From the cell containing the given text, extract its center point as [X, Y] coordinate. 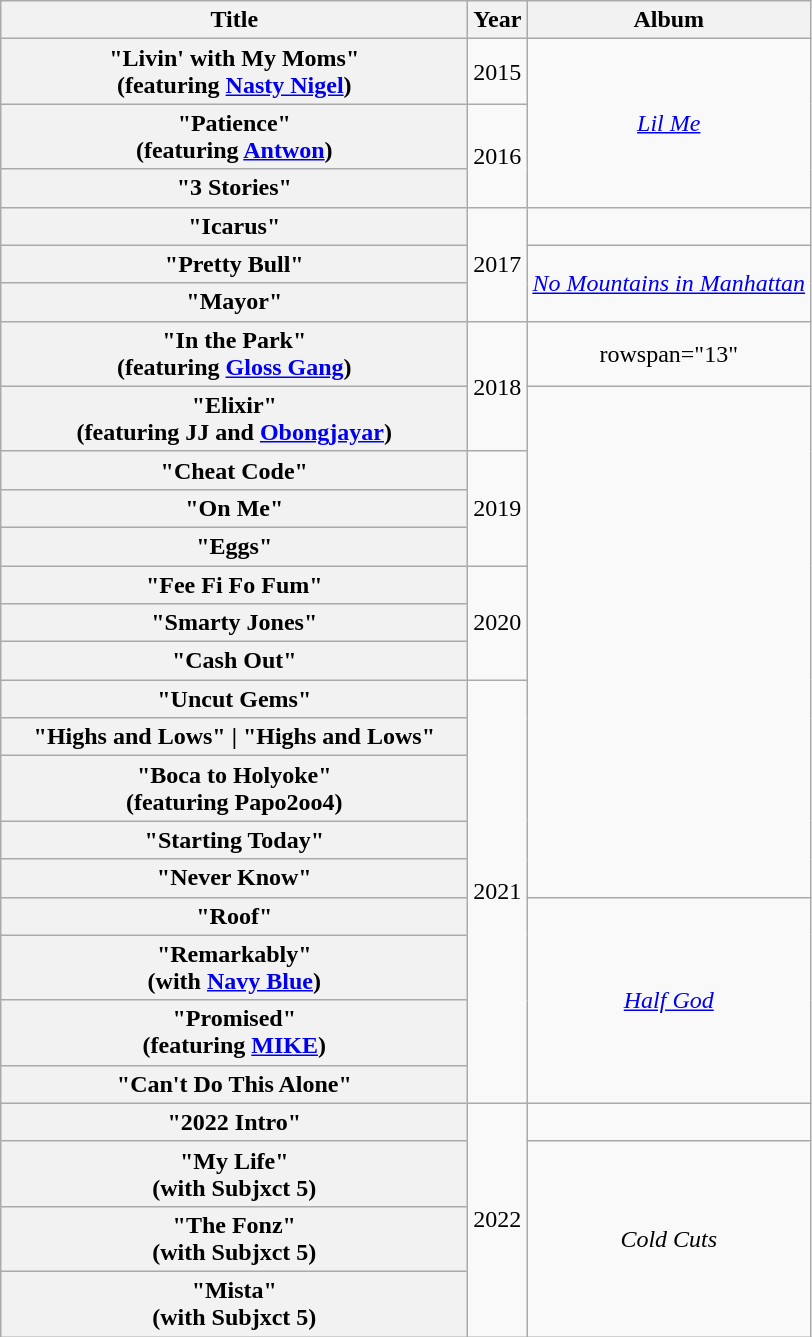
"Mayor" [234, 302]
"Never Know" [234, 878]
2019 [498, 508]
Cold Cuts [669, 1238]
"On Me" [234, 508]
"Smarty Jones" [234, 623]
Lil Me [669, 123]
"In the Park"(featuring Gloss Gang) [234, 354]
"Cash Out" [234, 661]
"Icarus" [234, 226]
2017 [498, 264]
2016 [498, 156]
"Boca to Holyoke"(featuring Papo2oo4) [234, 788]
2021 [498, 892]
"Livin' with My Moms"(featuring Nasty Nigel) [234, 72]
2022 [498, 1220]
"Highs and Lows" | "Highs and Lows" [234, 737]
"Mista" (with Subjxct 5) [234, 1304]
Title [234, 20]
"3 Stories" [234, 188]
"Roof" [234, 916]
Year [498, 20]
"Patience"(featuring Antwon) [234, 136]
"Can't Do This Alone" [234, 1084]
"Elixir"(featuring JJ and Obongjayar) [234, 418]
"Pretty Bull" [234, 264]
"Starting Today" [234, 840]
"Cheat Code" [234, 470]
Half God [669, 1000]
2015 [498, 72]
No Mountains in Manhattan [669, 283]
2020 [498, 623]
"Uncut Gems" [234, 699]
Album [669, 20]
"Eggs" [234, 546]
"Promised"(featuring MIKE) [234, 1032]
"My Life" (with Subjxct 5) [234, 1174]
"2022 Intro" [234, 1122]
"The Fonz" (with Subjxct 5) [234, 1238]
"Remarkably"(with Navy Blue) [234, 968]
2018 [498, 386]
"Fee Fi Fo Fum" [234, 585]
rowspan="13" [669, 354]
